Return the [x, y] coordinate for the center point of the cell that contains the specified text.  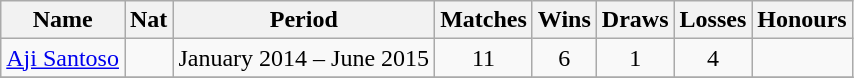
Matches [484, 20]
Losses [713, 20]
Draws [635, 20]
Wins [564, 20]
Honours [802, 20]
4 [713, 58]
Name [63, 20]
Aji Santoso [63, 58]
January 2014 – June 2015 [304, 58]
Nat [148, 20]
Period [304, 20]
1 [635, 58]
6 [564, 58]
11 [484, 58]
